Locate the cell with the specified text and output its [x, y] center coordinate. 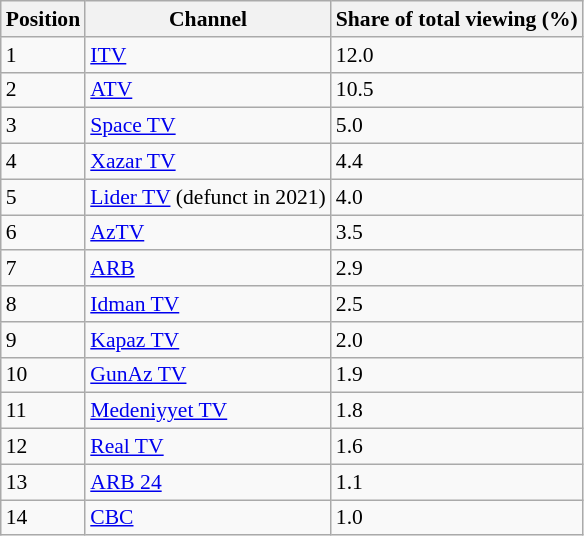
2.0 [457, 340]
6 [43, 233]
12 [43, 447]
1 [43, 55]
7 [43, 269]
3 [43, 126]
Position [43, 19]
ATV [208, 90]
1.0 [457, 518]
3.5 [457, 233]
Kapaz TV [208, 340]
Idman TV [208, 304]
11 [43, 411]
1.8 [457, 411]
12.0 [457, 55]
Real TV [208, 447]
5 [43, 197]
8 [43, 304]
1.9 [457, 375]
2 [43, 90]
4.4 [457, 162]
2.5 [457, 304]
Medeniyyet TV [208, 411]
1.6 [457, 447]
Lider TV (defunct in 2021) [208, 197]
4.0 [457, 197]
Xazar TV [208, 162]
ARB [208, 269]
14 [43, 518]
5.0 [457, 126]
4 [43, 162]
10.5 [457, 90]
GunAz TV [208, 375]
1.1 [457, 482]
AzTV [208, 233]
10 [43, 375]
Share of total viewing (%) [457, 19]
13 [43, 482]
2.9 [457, 269]
Channel [208, 19]
ITV [208, 55]
CBC [208, 518]
Space TV [208, 126]
9 [43, 340]
ARB 24 [208, 482]
